Pinpoint the cell where the given text exists, returning its (X, Y) midpoint coordinate. 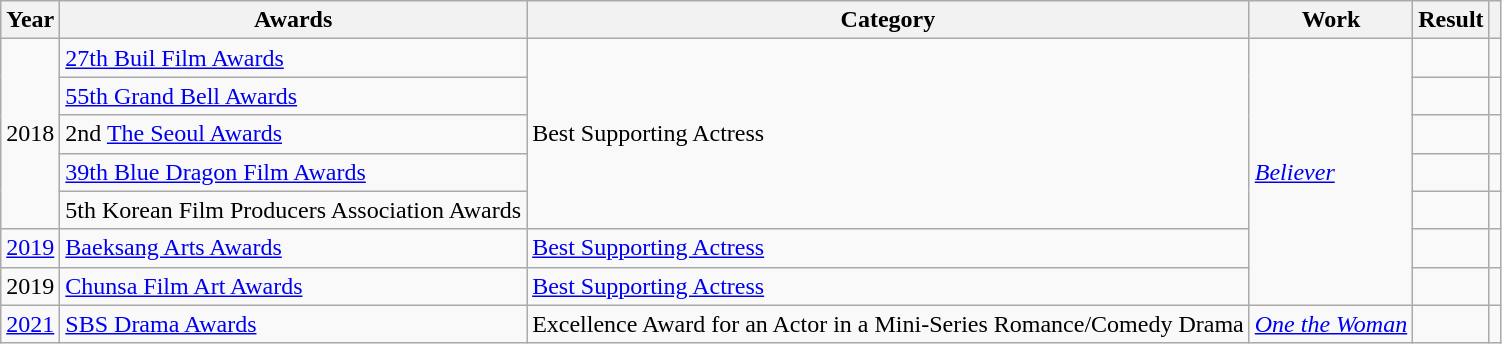
2018 (30, 134)
Year (30, 20)
Awards (294, 20)
Work (1331, 20)
Category (888, 20)
Believer (1331, 172)
Result (1451, 20)
2nd The Seoul Awards (294, 134)
39th Blue Dragon Film Awards (294, 172)
Baeksang Arts Awards (294, 248)
SBS Drama Awards (294, 324)
2021 (30, 324)
27th Buil Film Awards (294, 58)
Chunsa Film Art Awards (294, 286)
Excellence Award for an Actor in a Mini-Series Romance/Comedy Drama (888, 324)
5th Korean Film Producers Association Awards (294, 210)
One the Woman (1331, 324)
55th Grand Bell Awards (294, 96)
